Return the (X, Y) coordinate for the center point of the cell that contains the specified text.  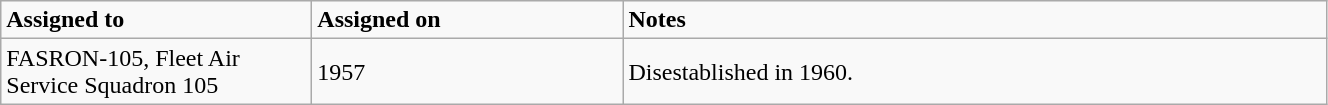
FASRON-105, Fleet Air Service Squadron 105 (156, 72)
1957 (468, 72)
Notes (975, 20)
Assigned to (156, 20)
Assigned on (468, 20)
Disestablished in 1960. (975, 72)
